From the cell containing the given text, extract its center point as (x, y) coordinate. 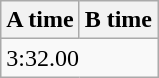
3:32.00 (80, 58)
B time (118, 20)
A time (40, 20)
